Provide the [x, y] coordinate of the cell's center where the given text is located.  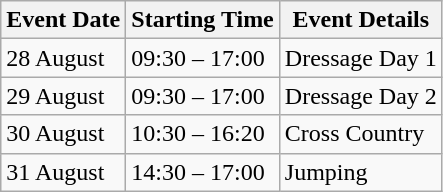
28 August [64, 58]
Cross Country [360, 134]
30 August [64, 134]
14:30 – 17:00 [203, 172]
Jumping [360, 172]
29 August [64, 96]
Dressage Day 1 [360, 58]
Starting Time [203, 20]
10:30 – 16:20 [203, 134]
31 August [64, 172]
Event Details [360, 20]
Dressage Day 2 [360, 96]
Event Date [64, 20]
